Pinpoint the cell where the given text exists, returning its [x, y] midpoint coordinate. 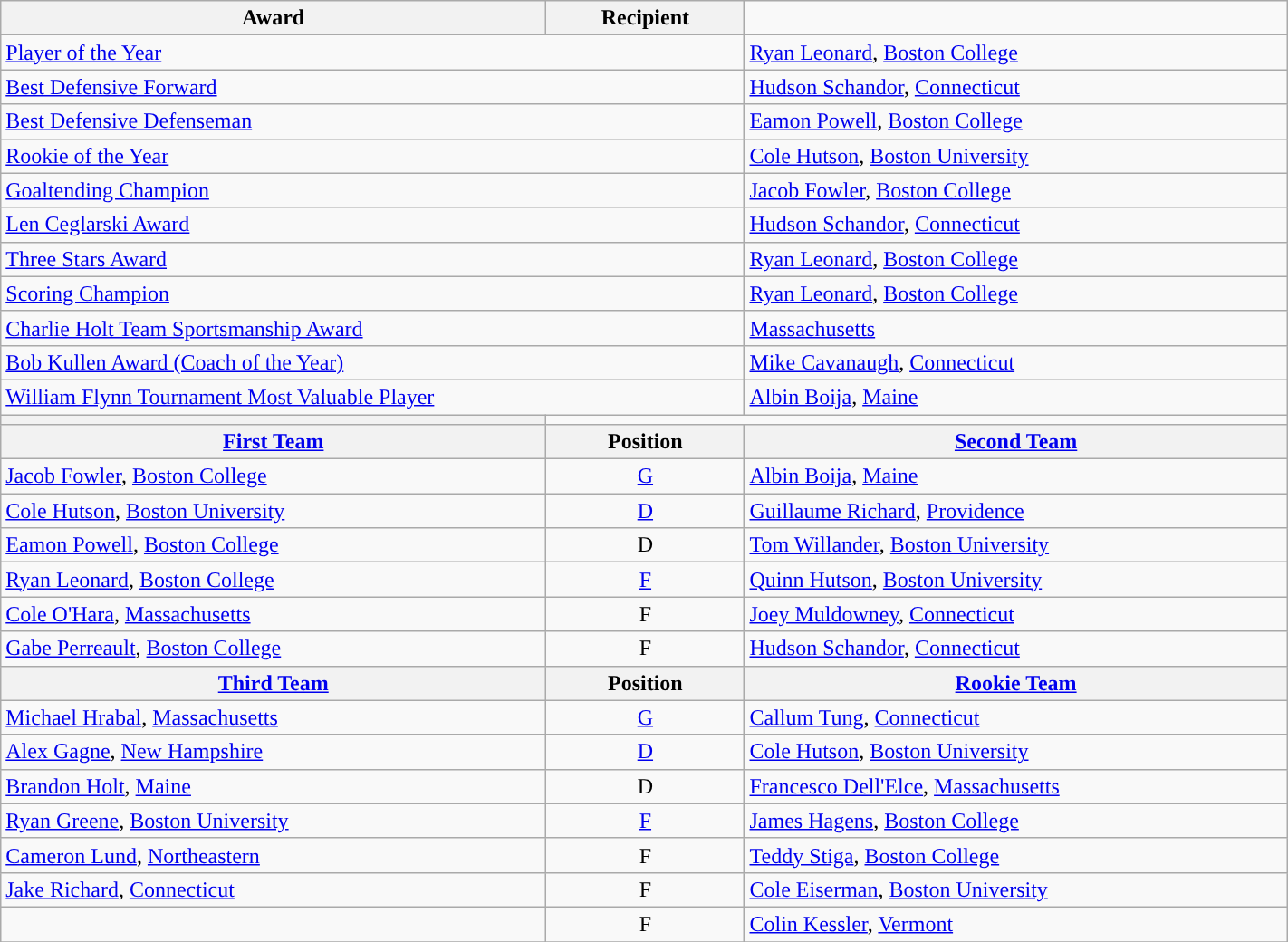
Best Defensive Forward [373, 87]
Len Ceglarski Award [373, 225]
Colin Kessler, Vermont [1016, 924]
Third Team [274, 683]
Michael Hrabal, Massachusetts [274, 717]
Charlie Holt Team Sportsmanship Award [373, 328]
Ryan Greene, Boston University [274, 821]
Bob Kullen Award (Coach of the Year) [373, 362]
Award [274, 18]
Callum Tung, Connecticut [1016, 717]
Rookie Team [1016, 683]
Cole O'Hara, Massachusetts [274, 614]
James Hagens, Boston College [1016, 821]
Tom Willander, Boston University [1016, 545]
Cameron Lund, Northeastern [274, 855]
Rookie of the Year [373, 156]
Cole Eiserman, Boston University [1016, 889]
Joey Muldowney, Connecticut [1016, 614]
Gabe Perreault, Boston College [274, 649]
First Team [274, 442]
Recipient [645, 18]
Massachusetts [1016, 328]
Best Defensive Defenseman [373, 121]
Jake Richard, Connecticut [274, 889]
Alex Gagne, New Hampshire [274, 752]
Three Stars Award [373, 259]
Second Team [1016, 442]
Mike Cavanaugh, Connecticut [1016, 362]
Scoring Champion [373, 293]
Quinn Hutson, Boston University [1016, 580]
Teddy Stiga, Boston College [1016, 855]
William Flynn Tournament Most Valuable Player [373, 397]
Francesco Dell'Elce, Massachusetts [1016, 786]
Goaltending Champion [373, 190]
Player of the Year [373, 53]
Brandon Holt, Maine [274, 786]
Guillaume Richard, Providence [1016, 511]
